Return the [X, Y] coordinate for the center point of the cell that contains the specified text.  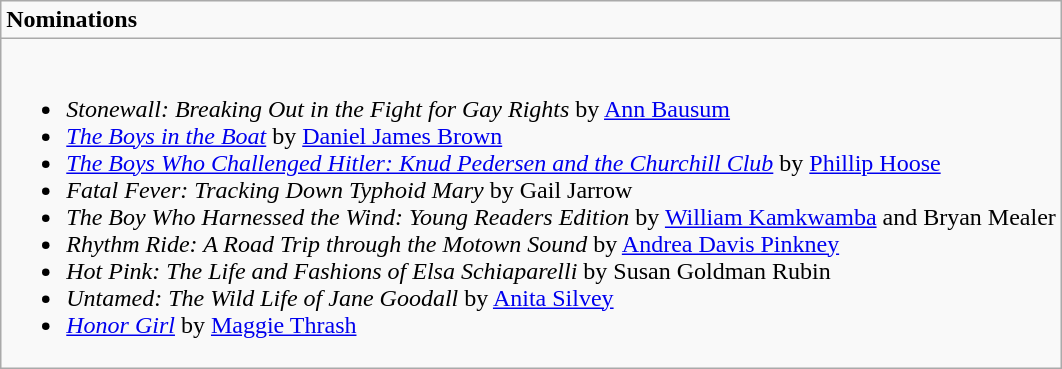
Nominations [532, 20]
